Detect which cell encompasses the target text, then output its (x, y) center coordinate. 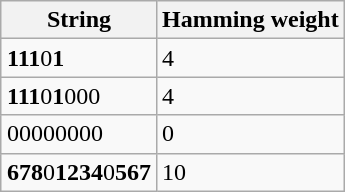
0 (251, 134)
11101 (78, 58)
String (78, 20)
00000000 (78, 134)
10 (251, 172)
Hamming weight (251, 20)
11101000 (78, 96)
678012340567 (78, 172)
